Extract the (x, y) coordinate from the center of the cell holding the provided text.  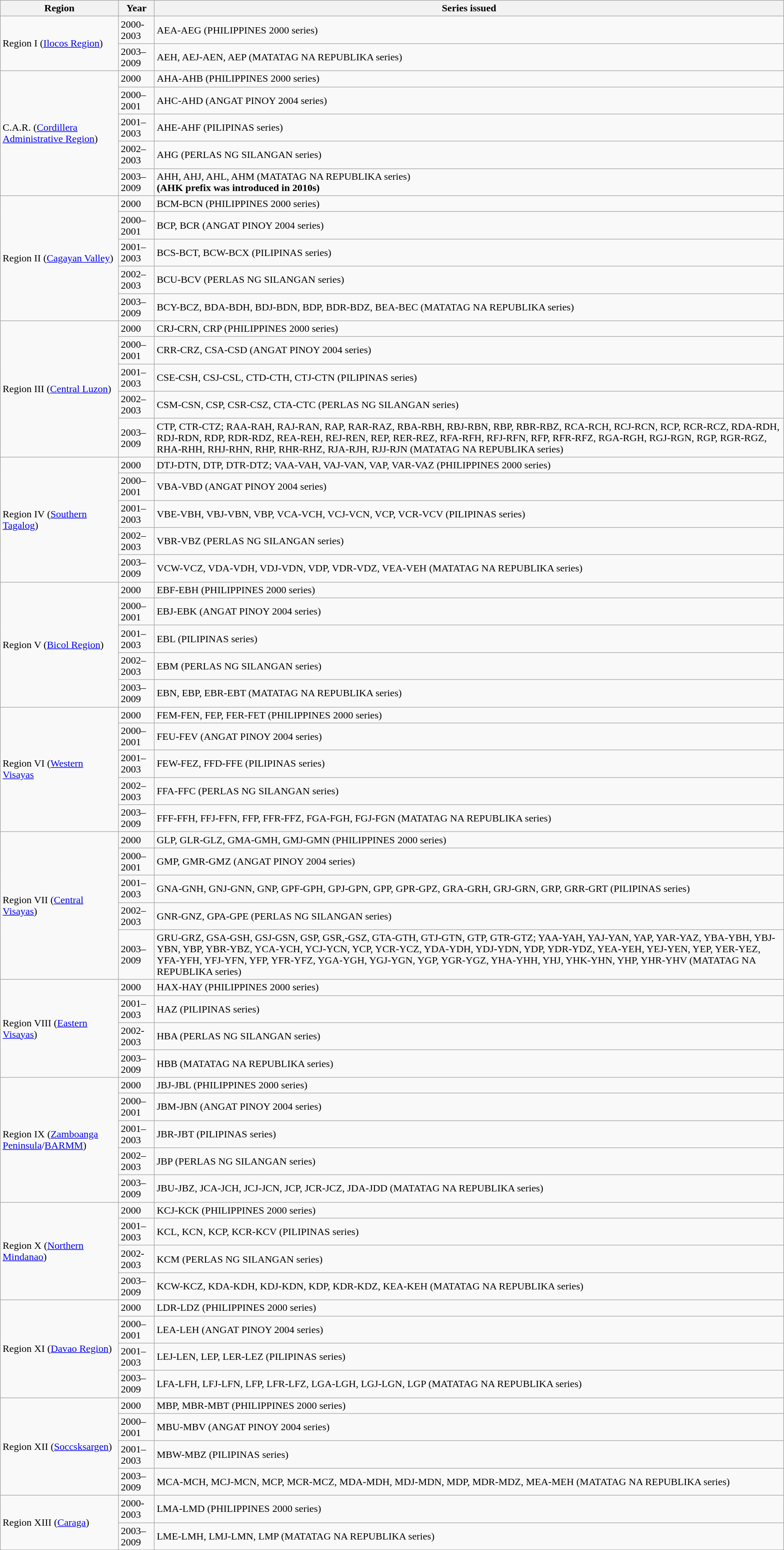
Region XI (Davao Region) (59, 1349)
LEA-LEH (ANGAT PINOY 2004 series) (469, 1330)
MBP, MBR-MBT (PHILIPPINES 2000 series) (469, 1405)
EBN, EBP, EBR-EBT (MATATAG NA REPUBLIKA series) (469, 693)
LFA-LFH, LFJ-LFN, LFP, LFR-LFZ, LGA-LGH, LGJ-LGN, LGP (MATATAG NA REPUBLIKA series) (469, 1384)
DTJ-DTN, DTP, DTR-DTZ; VAA-VAH, VAJ-VAN, VAP, VAR-VAZ (PHILIPPINES 2000 series) (469, 465)
AHC-AHD (ANGAT PINOY 2004 series) (469, 101)
Region VI (Western Visayas (59, 770)
BCS-BCT, BCW-BCX (PILIPINAS series) (469, 252)
Region X (Northern Mindanao) (59, 1251)
BCM-BCN (PHILIPPINES 2000 series) (469, 204)
Region XII (Soccsksargen) (59, 1446)
Year (137, 8)
HBB (MATATAG NA REPUBLIKA series) (469, 1063)
CRJ-CRN, CRP (PHILIPPINES 2000 series) (469, 329)
MBU-MBV (ANGAT PINOY 2004 series) (469, 1427)
Region XIII (Caraga) (59, 1522)
JBR-JBT (PILIPINAS series) (469, 1134)
FFF-FFH, FFJ-FFN, FFP, FFR-FFZ, FGA-FGH, FGJ-FGN (MATATAG NA REPUBLIKA series) (469, 819)
JBU-JBZ, JCA-JCH, JCJ-JCN, JCP, JCR-JCZ, JDA-JDD (MATATAG NA REPUBLIKA series) (469, 1189)
AHG (PERLAS NG SILANGAN series) (469, 155)
VCW-VCZ, VDA-VDH, VDJ-VDN, VDP, VDR-VDZ, VEA-VEH (MATATAG NA REPUBLIKA series) (469, 568)
JBP (PERLAS NG SILANGAN series) (469, 1161)
VBE-VBH, VBJ-VBN, VBP, VCA-VCH, VCJ-VCN, VCP, VCR-VCV (PILIPINAS series) (469, 514)
EBM (PERLAS NG SILANGAN series) (469, 666)
LMA-LMD (PHILIPPINES 2000 series) (469, 1509)
HAZ (PILIPINAS series) (469, 1009)
Region VII (Central Visayas) (59, 906)
KCL, KCN, KCP, KCR-KCV (PILIPINAS series) (469, 1232)
LDR-LDZ (PHILIPPINES 2000 series) (469, 1308)
FEW-FEZ, FFD-FFE (PILIPINAS series) (469, 764)
AEH, AEJ-AEN, AEP (MATATAG NA REPUBLIKA series) (469, 57)
EBL (PILIPINAS series) (469, 638)
Region III (Central Luzon) (59, 389)
LME-LMH, LMJ-LMN, LMP (MATATAG NA REPUBLIKA series) (469, 1536)
AHA-AHB (PHILIPPINES 2000 series) (469, 79)
KCW-KCZ, KDA-KDH, KDJ-KDN, KDP, KDR-KDZ, KEA-KEH (MATATAG NA REPUBLIKA series) (469, 1286)
CSE-CSH, CSJ-CSL, CTD-CTH, CTJ-CTN (PILIPINAS series) (469, 378)
GNA-GNH, GNJ-GNN, GNP, GPF-GPH, GPJ-GPN, GPP, GPR-GPZ, GRA-GRH, GRJ-GRN, GRP, GRR-GRT (PILIPINAS series) (469, 889)
JBJ-JBL (PHILIPPINES 2000 series) (469, 1085)
FEU-FEV (ANGAT PINOY 2004 series) (469, 736)
AHH, AHJ, AHL, AHM (MATATAG NA REPUBLIKA series)(AHK prefix was introduced in 2010s) (469, 182)
Region IX (Zamboanga Peninsula/BARMM) (59, 1139)
Region VIII (Eastern Visayas) (59, 1028)
BCY-BCZ, BDA-BDH, BDJ-BDN, BDP, BDR-BDZ, BEA-BEC (MATATAG NA REPUBLIKA series) (469, 307)
EBF-EBH (PHILIPPINES 2000 series) (469, 590)
GNR-GNZ, GPA-GPE (PERLAS NG SILANGAN series) (469, 916)
GLP, GLR-GLZ, GMA-GMH, GMJ-GMN (PHILIPPINES 2000 series) (469, 840)
Region V (Bicol Region) (59, 644)
VBA-VBD (ANGAT PINOY 2004 series) (469, 487)
CRR-CRZ, CSA-CSD (ANGAT PINOY 2004 series) (469, 350)
BCP, BCR (ANGAT PINOY 2004 series) (469, 225)
CSM-CSN, CSP, CSR-CSZ, CTA-CTC (PERLAS NG SILANGAN series) (469, 405)
HAX-HAY (PHILIPPINES 2000 series) (469, 987)
MBW-MBZ (PILIPINAS series) (469, 1454)
Series issued (469, 8)
AHE-AHF (PILIPINAS series) (469, 127)
MCA-MCH, MCJ-MCN, MCP, MCR-MCZ, MDA-MDH, MDJ-MDN, MDP, MDR-MDZ, MEA-MEH (MATATAG NA REPUBLIKA series) (469, 1481)
VBR-VBZ (PERLAS NG SILANGAN series) (469, 541)
FEM-FEN, FEP, FER-FET (PHILIPPINES 2000 series) (469, 715)
BCU-BCV (PERLAS NG SILANGAN series) (469, 280)
Region II (Cagayan Valley) (59, 258)
KCJ-KCK (PHILIPPINES 2000 series) (469, 1210)
KCM (PERLAS NG SILANGAN series) (469, 1259)
FFA-FFC (PERLAS NG SILANGAN series) (469, 791)
Region I (Ilocos Region) (59, 44)
Region (59, 8)
AEA-AEG (PHILIPPINES 2000 series) (469, 30)
LEJ-LEN, LEP, LER-LEZ (PILIPINAS series) (469, 1356)
JBM-JBN (ANGAT PINOY 2004 series) (469, 1107)
GMP, GMR-GMZ (ANGAT PINOY 2004 series) (469, 861)
C.A.R. (Cordillera Administrative Region) (59, 133)
EBJ-EBK (ANGAT PINOY 2004 series) (469, 612)
Region IV (Southern Tagalog) (59, 519)
HBA (PERLAS NG SILANGAN series) (469, 1036)
